Find where the given text appears and provide that cell's center as [x, y] coordinate. 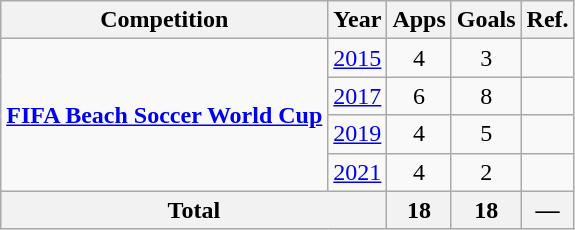
6 [419, 96]
Competition [164, 20]
Goals [486, 20]
2017 [358, 96]
Apps [419, 20]
3 [486, 58]
Total [194, 210]
Ref. [548, 20]
FIFA Beach Soccer World Cup [164, 115]
2 [486, 172]
— [548, 210]
5 [486, 134]
2021 [358, 172]
2015 [358, 58]
2019 [358, 134]
8 [486, 96]
Year [358, 20]
